Identify which cell holds the provided text, then report its [X, Y] central coordinate. 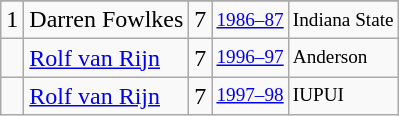
IUPUI [343, 96]
Indiana State [343, 20]
1 [12, 20]
1986–87 [250, 20]
Darren Fowlkes [106, 20]
Anderson [343, 58]
1997–98 [250, 96]
1996–97 [250, 58]
